Return (X, Y) of the center of cell containing provided text 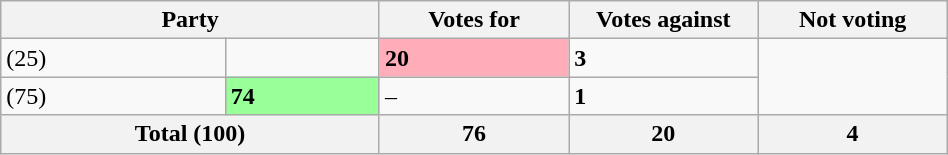
Party (190, 20)
76 (474, 134)
– (474, 96)
(75) (113, 96)
74 (302, 96)
1 (664, 96)
Total (100) (190, 134)
Votes for (474, 20)
Votes against (664, 20)
4 (852, 134)
Not voting (852, 20)
(25) (113, 58)
3 (664, 58)
